Scan for the cell matching the given text and deliver its (X, Y) coordinate at center. 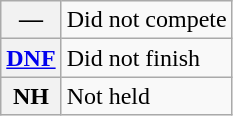
NH (31, 96)
Did not finish (146, 58)
Not held (146, 96)
— (31, 20)
Did not compete (146, 20)
DNF (31, 58)
